Pinpoint the cell where the given text exists, returning its (X, Y) midpoint coordinate. 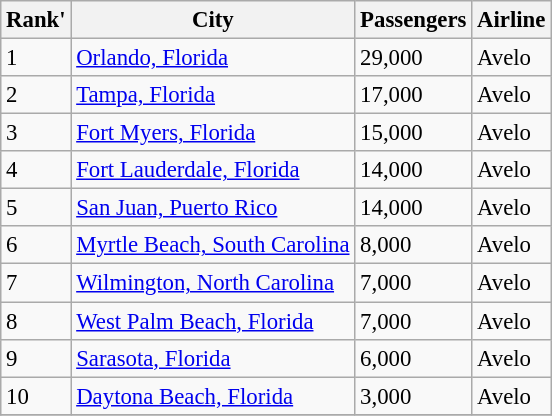
6,000 (414, 358)
3,000 (414, 396)
8,000 (414, 245)
West Palm Beach, Florida (213, 321)
Passengers (414, 20)
10 (36, 396)
Fort Lauderdale, Florida (213, 170)
Fort Myers, Florida (213, 133)
Sarasota, Florida (213, 358)
17,000 (414, 95)
Rank' (36, 20)
9 (36, 358)
8 (36, 321)
Wilmington, North Carolina (213, 283)
2 (36, 95)
15,000 (414, 133)
29,000 (414, 58)
Myrtle Beach, South Carolina (213, 245)
Tampa, Florida (213, 95)
Airline (512, 20)
San Juan, Puerto Rico (213, 208)
3 (36, 133)
4 (36, 170)
Orlando, Florida (213, 58)
City (213, 20)
Daytona Beach, Florida (213, 396)
5 (36, 208)
7 (36, 283)
6 (36, 245)
1 (36, 58)
